Locate the cell with the specified text and output its [X, Y] center coordinate. 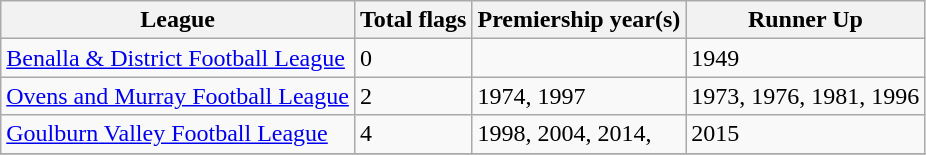
2 [413, 96]
League [178, 20]
Benalla & District Football League [178, 58]
1949 [806, 58]
2015 [806, 134]
0 [413, 58]
Runner Up [806, 20]
Premiership year(s) [579, 20]
1973, 1976, 1981, 1996 [806, 96]
1974, 1997 [579, 96]
Total flags [413, 20]
4 [413, 134]
Ovens and Murray Football League [178, 96]
Goulburn Valley Football League [178, 134]
1998, 2004, 2014, [579, 134]
